Pinpoint the cell where the given text exists, returning its (x, y) midpoint coordinate. 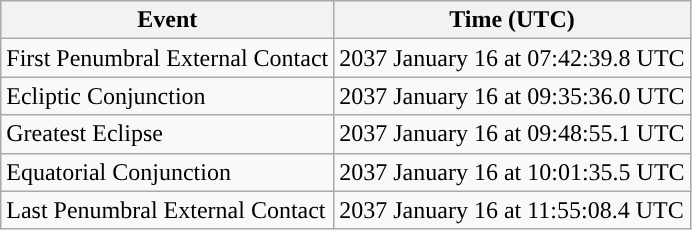
2037 January 16 at 07:42:39.8 UTC (512, 58)
Time (UTC) (512, 20)
2037 January 16 at 11:55:08.4 UTC (512, 210)
2037 January 16 at 09:48:55.1 UTC (512, 134)
Greatest Eclipse (168, 134)
2037 January 16 at 10:01:35.5 UTC (512, 172)
2037 January 16 at 09:35:36.0 UTC (512, 96)
Equatorial Conjunction (168, 172)
Last Penumbral External Contact (168, 210)
First Penumbral External Contact (168, 58)
Ecliptic Conjunction (168, 96)
Event (168, 20)
